Locate the cell with the specified text and output its (X, Y) center coordinate. 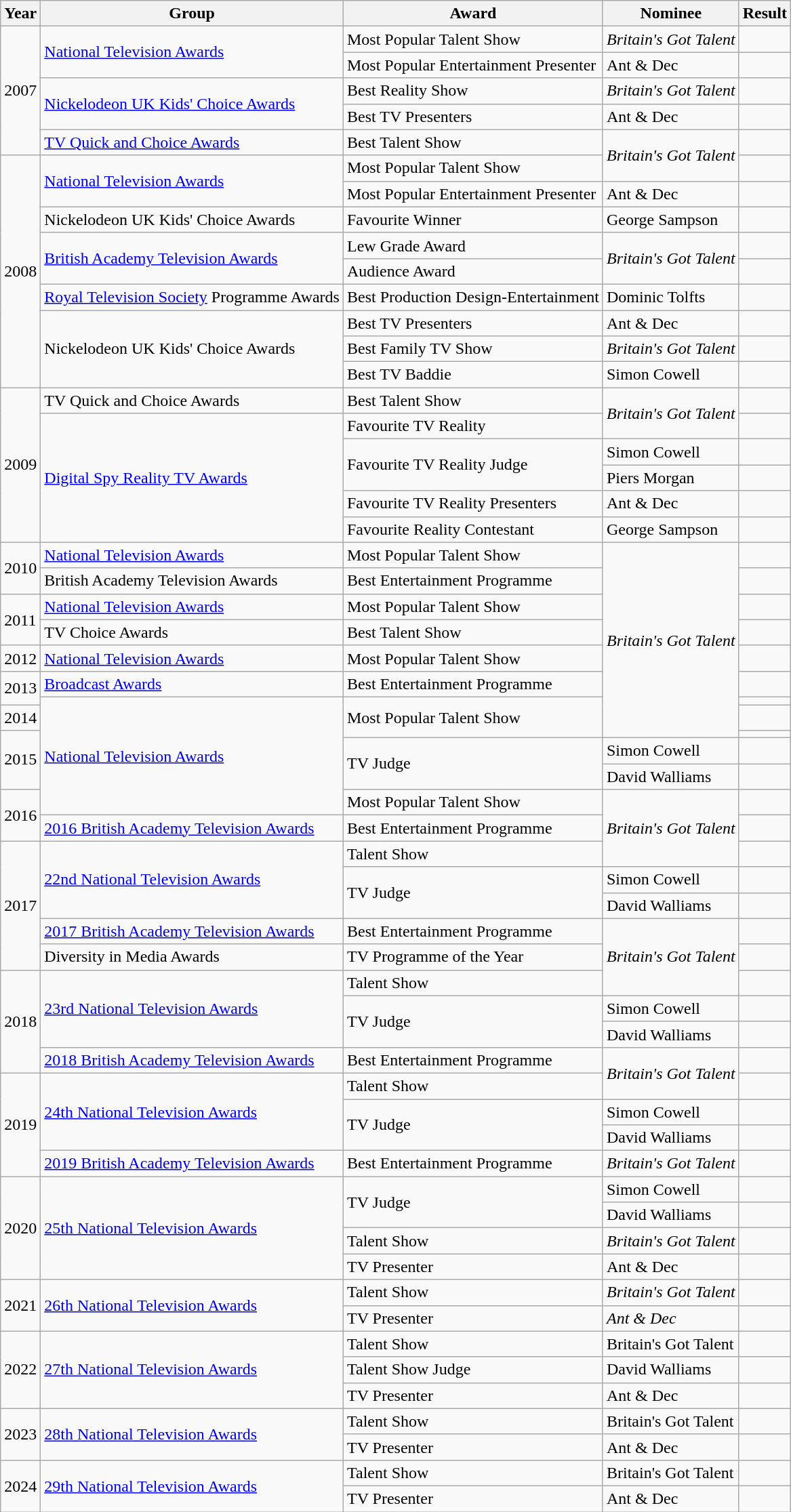
Favourite TV Reality Judge (473, 465)
22nd National Television Awards (192, 880)
Royal Television Society Programme Awards (192, 297)
2011 (20, 619)
27th National Television Awards (192, 1370)
2012 (20, 658)
Favourite Reality Contestant (473, 529)
29th National Television Awards (192, 1486)
Lew Grade Award (473, 245)
Favourite Winner (473, 220)
Favourite TV Reality Presenters (473, 504)
2016 (20, 815)
Best Family TV Show (473, 349)
2007 (20, 91)
Talent Show Judge (473, 1370)
Result (765, 14)
Digital Spy Reality TV Awards (192, 478)
Award (473, 14)
2010 (20, 568)
Nominee (671, 14)
2022 (20, 1370)
Favourite TV Reality (473, 426)
2019 British Academy Television Awards (192, 1164)
Group (192, 14)
2009 (20, 465)
2013 (20, 687)
TV Choice Awards (192, 632)
26th National Television Awards (192, 1305)
2018 (20, 1021)
2020 (20, 1228)
2019 (20, 1124)
TV Programme of the Year (473, 957)
Diversity in Media Awards (192, 957)
Year (20, 14)
Best Reality Show (473, 91)
2023 (20, 1434)
25th National Television Awards (192, 1228)
2017 British Academy Television Awards (192, 931)
2021 (20, 1305)
2015 (20, 760)
2008 (20, 271)
Dominic Tolfts (671, 297)
23rd National Television Awards (192, 1008)
2017 (20, 905)
2014 (20, 718)
2018 British Academy Television Awards (192, 1060)
2024 (20, 1486)
28th National Television Awards (192, 1434)
2016 British Academy Television Awards (192, 828)
Audience Award (473, 271)
24th National Television Awards (192, 1111)
Best Production Design-Entertainment (473, 297)
Broadcast Awards (192, 684)
Best TV Baddie (473, 375)
Piers Morgan (671, 478)
